Extract the (X, Y) coordinate from the center of the cell holding the provided text.  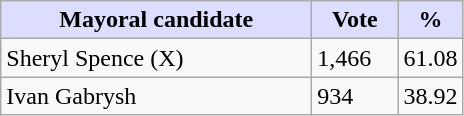
% (430, 20)
61.08 (430, 58)
Vote (355, 20)
1,466 (355, 58)
38.92 (430, 96)
Mayoral candidate (156, 20)
Sheryl Spence (X) (156, 58)
934 (355, 96)
Ivan Gabrysh (156, 96)
